Return (X, Y) of the center of cell containing provided text 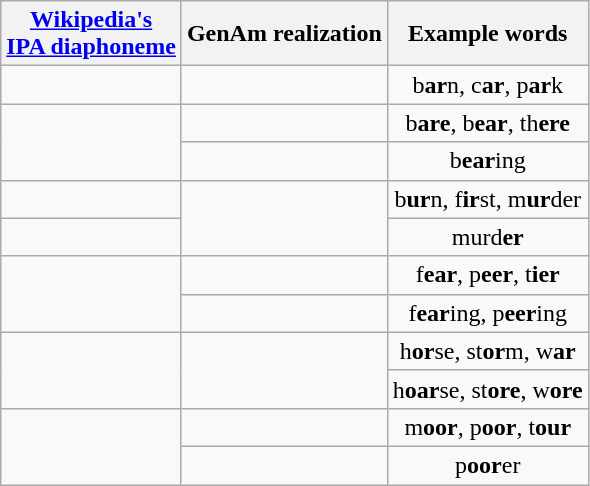
fearing, peering (488, 313)
horse, storm, war (488, 351)
barn, car, park (488, 85)
GenAm realization (284, 34)
Example words (488, 34)
burn, first, murder (488, 199)
poorer (488, 465)
hoarse, store, wore (488, 389)
Wikipedia's IPA diaphoneme (92, 34)
moor, poor, tour (488, 427)
bearing (488, 161)
murder (488, 237)
bare, bear, there (488, 123)
fear, peer, tier (488, 275)
